For the text-containing cell, return its midpoint in [x, y] coordinate format. 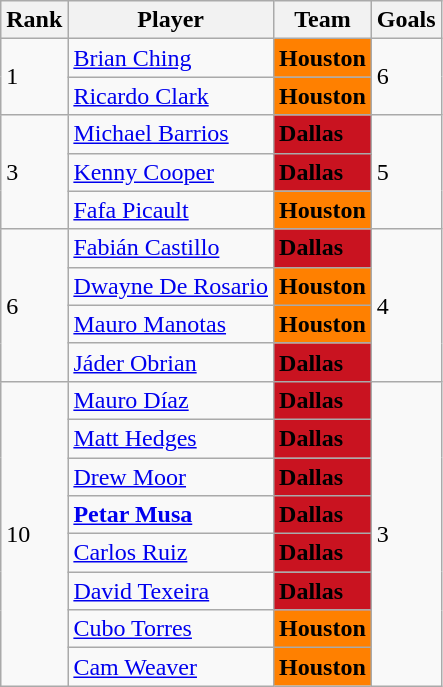
Rank [34, 20]
Matt Hedges [171, 438]
Ricardo Clark [171, 96]
Player [171, 20]
Carlos Ruiz [171, 553]
Brian Ching [171, 58]
Mauro Díaz [171, 400]
Fabián Castillo [171, 248]
Jáder Obrian [171, 362]
Goals [406, 20]
5 [406, 172]
4 [406, 305]
David Texeira [171, 591]
Michael Barrios [171, 134]
Cam Weaver [171, 667]
Dwayne De Rosario [171, 286]
Kenny Cooper [171, 172]
Cubo Torres [171, 629]
Mauro Manotas [171, 324]
1 [34, 77]
10 [34, 533]
Fafa Picault [171, 210]
Team [323, 20]
Petar Musa [171, 515]
Drew Moor [171, 477]
